Return the (x, y) coordinate for the center point of the cell that contains the specified text.  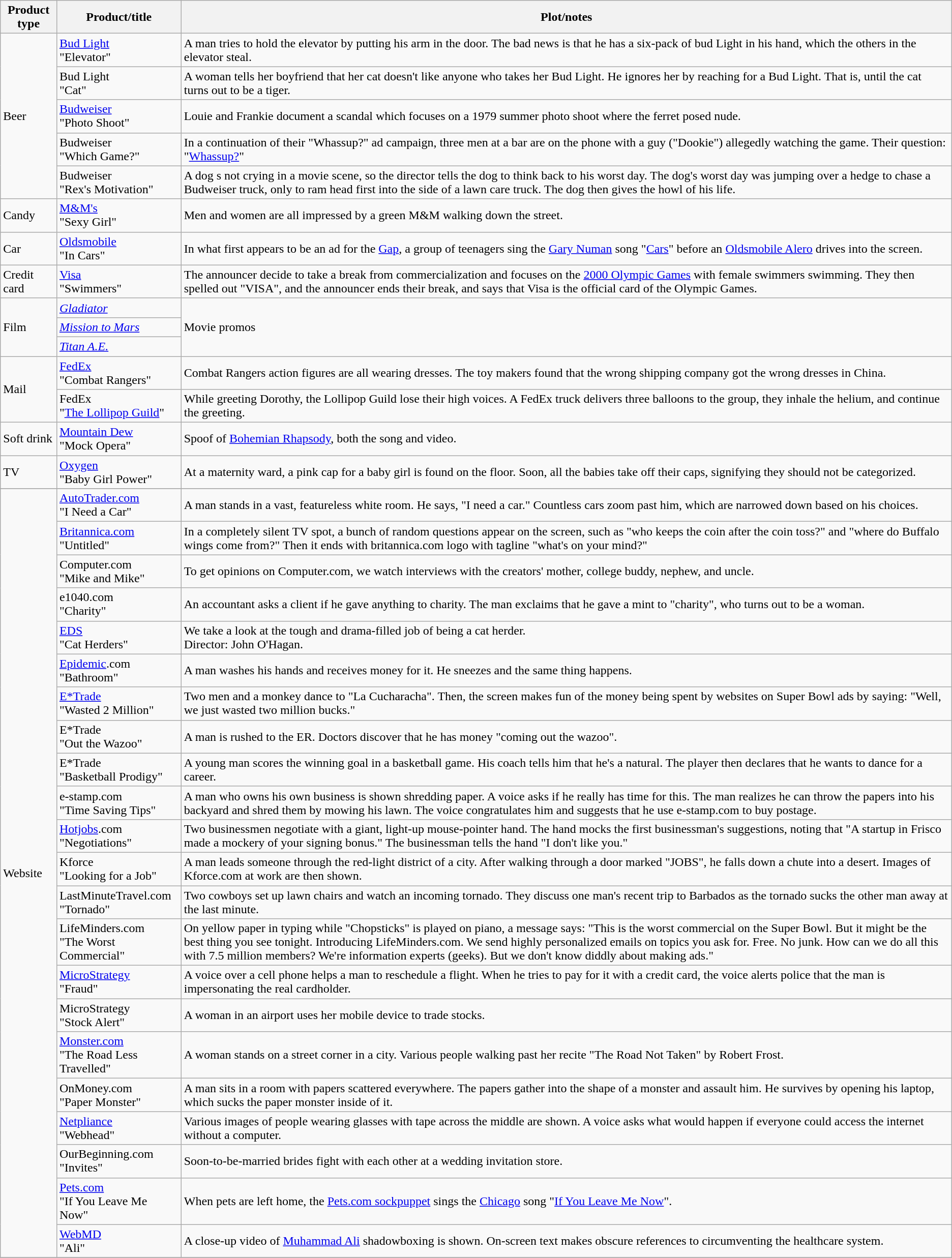
Mail (28, 389)
AutoTrader.com"I Need a Car" (119, 505)
MicroStrategy"Stock Alert" (119, 1015)
Monster.com"The Road Less Travelled" (119, 1055)
E*Trade"Wasted 2 Million" (119, 704)
Titan A.E. (119, 346)
LastMinuteTravel.com"Tornado" (119, 902)
LifeMinders.com"The Worst Commercial" (119, 942)
M&M's"Sexy Girl" (119, 216)
Oxygen"Baby Girl Power" (119, 472)
Movie promos (567, 327)
A man is rushed to the ER. Doctors discover that he has money "coming out the wazoo". (567, 736)
Website (28, 873)
Hotjobs.com"Negotiations" (119, 836)
Oldsmobile"In Cars" (119, 248)
Budweiser"Which Game?" (119, 149)
Pets.com"If You Leave Me Now" (119, 1201)
Britannica.com"Untitled" (119, 538)
Bud Light"Elevator" (119, 50)
Product type (28, 17)
We take a look at the tough and drama-filled job of being a cat herder.Director: John O'Hagan. (567, 638)
A man stands in a vast, featureless white room. He says, "I need a car." Countless cars zoom past him, which are narrowed down based on his choices. (567, 505)
Visa"Swimmers" (119, 282)
Spoof of Bohemian Rhapsody, both the song and video. (567, 439)
Combat Rangers action figures are all wearing dresses. The toy makers found that the wrong shipping company got the wrong dresses in China. (567, 372)
Computer.com"Mike and Mike" (119, 572)
When pets are left home, the Pets.com sockpuppet sings the Chicago song "If You Leave Me Now". (567, 1201)
EDS"Cat Herders" (119, 638)
WebMD"Ali" (119, 1241)
Car (28, 248)
Budweiser"Photo Shoot" (119, 116)
E*Trade"Basketball Prodigy" (119, 770)
Candy (28, 216)
FedEx"The Lollipop Guild" (119, 406)
A man washes his hands and receives money for it. He sneezes and the same thing happens. (567, 670)
A close-up video of Muhammad Ali shadowboxing is shown. On-screen text makes obscure references to circumventing the healthcare system. (567, 1241)
Soon-to-be-married brides fight with each other at a wedding invitation store. (567, 1161)
Kforce"Looking for a Job" (119, 868)
A woman stands on a street corner in a city. Various people walking past her recite "The Road Not Taken" by Robert Frost. (567, 1055)
E*Trade"Out the Wazoo" (119, 736)
MicroStrategy"Fraud" (119, 982)
Budweiser"Rex's Motivation" (119, 182)
To get opinions on Computer.com, we watch interviews with the creators' mother, college buddy, nephew, and uncle. (567, 572)
An accountant asks a client if he gave anything to charity. The man exclaims that he gave a mint to "charity", who turns out to be a woman. (567, 604)
Product/title (119, 17)
Film (28, 327)
OnMoney.com"Paper Monster" (119, 1095)
Louie and Frankie document a scandal which focuses on a 1979 summer photo shoot where the ferret posed nude. (567, 116)
A woman in an airport uses her mobile device to trade stocks. (567, 1015)
Netpliance"Webhead" (119, 1128)
FedEx"Combat Rangers" (119, 372)
Men and women are all impressed by a green M&M walking down the street. (567, 216)
TV (28, 472)
Credit card (28, 282)
OurBeginning.com"Invites" (119, 1161)
Soft drink (28, 439)
e1040.com"Charity" (119, 604)
Beer (28, 116)
Plot/notes (567, 17)
Mountain Dew"Mock Opera" (119, 439)
Gladiator (119, 308)
Bud Light"Cat" (119, 83)
Epidemic.com"Bathroom" (119, 670)
Mission to Mars (119, 327)
e-stamp.com"Time Saving Tips" (119, 802)
